Find where the given text appears and provide that cell's center as (X, Y) coordinate. 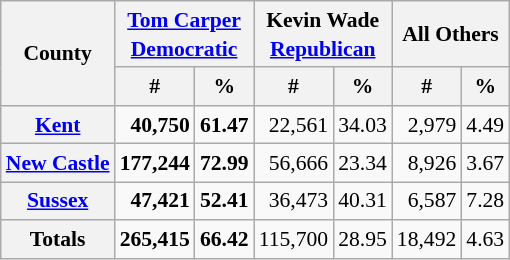
Tom CarperDemocratic (184, 34)
County (58, 53)
Totals (58, 239)
3.67 (485, 163)
66.42 (224, 239)
34.03 (362, 125)
265,415 (155, 239)
6,587 (426, 201)
61.47 (224, 125)
177,244 (155, 163)
52.41 (224, 201)
56,666 (294, 163)
All Others (450, 34)
23.34 (362, 163)
115,700 (294, 239)
40.31 (362, 201)
2,979 (426, 125)
7.28 (485, 201)
Kevin WadeRepublican (323, 34)
4.49 (485, 125)
4.63 (485, 239)
18,492 (426, 239)
36,473 (294, 201)
28.95 (362, 239)
8,926 (426, 163)
Kent (58, 125)
40,750 (155, 125)
22,561 (294, 125)
New Castle (58, 163)
72.99 (224, 163)
Sussex (58, 201)
47,421 (155, 201)
